Pinpoint the cell where the given text exists, returning its (X, Y) midpoint coordinate. 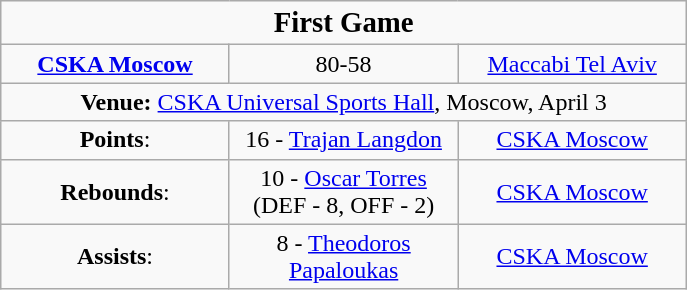
8 - Theodoros Papaloukas (344, 256)
Points: (116, 140)
Venue: CSKA Universal Sports Hall, Moscow, April 3 (344, 102)
80-58 (344, 64)
Maccabi Tel Aviv (572, 64)
Rebounds: (116, 192)
Assists: (116, 256)
16 - Trajan Langdon (344, 140)
10 - Oscar Torres (DEF - 8, OFF - 2) (344, 192)
First Game (344, 23)
